Pinpoint the cell where the given text exists, returning its [x, y] midpoint coordinate. 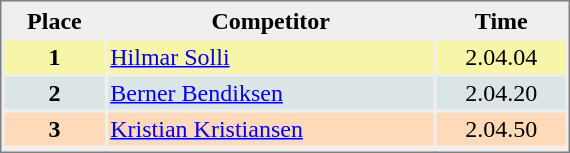
2 [54, 92]
Competitor [270, 20]
2.04.50 [501, 128]
Hilmar Solli [270, 56]
3 [54, 128]
1 [54, 56]
2.04.04 [501, 56]
Time [501, 20]
Place [54, 20]
2.04.20 [501, 92]
Kristian Kristiansen [270, 128]
Berner Bendiksen [270, 92]
